Return the [X, Y] coordinate for the center point of the cell that contains the specified text.  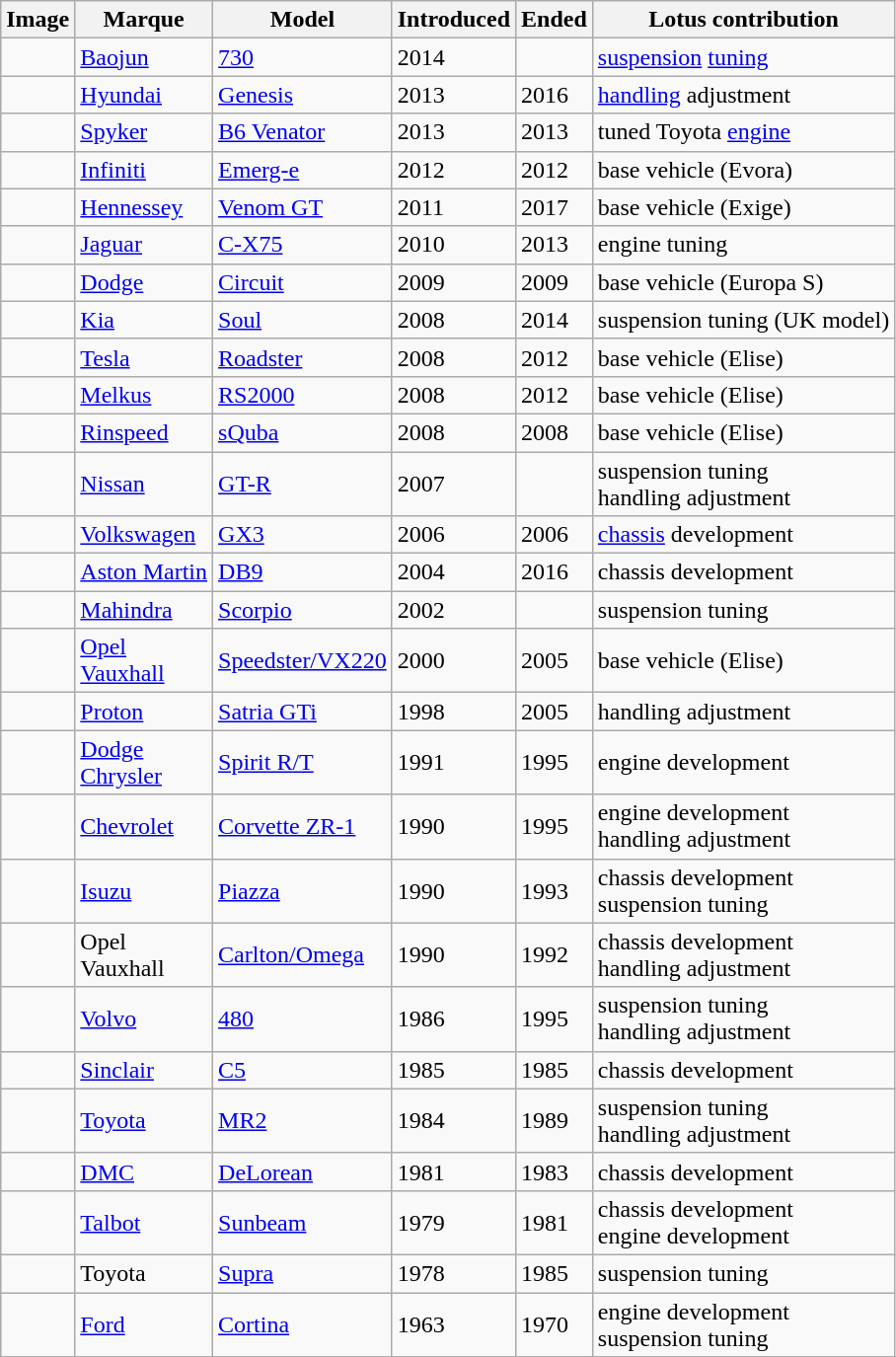
Cortina [303, 1324]
2000 [454, 661]
C-X75 [303, 245]
Talbot [144, 1222]
C5 [303, 1070]
Isuzu [144, 890]
DeLorean [303, 1171]
1979 [454, 1222]
Supra [303, 1273]
tuned Toyota engine [743, 132]
Ended [555, 20]
DB9 [303, 572]
engine developmentsuspension tuning [743, 1324]
Introduced [454, 20]
chassis developmentsuspension tuning [743, 890]
Mahindra [144, 610]
Sunbeam [303, 1222]
Volkswagen [144, 535]
1992 [555, 955]
engine tuning [743, 245]
GX3 [303, 535]
2010 [454, 245]
2002 [454, 610]
480 [303, 1018]
base vehicle (Europa S) [743, 282]
2004 [454, 572]
Dodge [144, 282]
1978 [454, 1273]
base vehicle (Exige) [743, 207]
Nissan [144, 484]
1983 [555, 1171]
B6 Venator [303, 132]
Image [37, 20]
1998 [454, 712]
MR2 [303, 1121]
Jaguar [144, 245]
Baojun [144, 57]
2017 [555, 207]
Soul [303, 320]
DMC [144, 1171]
Hyundai [144, 95]
Ford [144, 1324]
Speedster/VX220 [303, 661]
chassis developmentengine development [743, 1222]
Volvo [144, 1018]
DodgeChrysler [144, 762]
chassis developmenthandling adjustment [743, 955]
Satria GTi [303, 712]
1986 [454, 1018]
Rinspeed [144, 432]
Kia [144, 320]
Piazza [303, 890]
Aston Martin [144, 572]
Genesis [303, 95]
Sinclair [144, 1070]
1963 [454, 1324]
Infiniti [144, 170]
Lotus contribution [743, 20]
engine developmenthandling adjustment [743, 827]
engine development [743, 762]
Melkus [144, 395]
1989 [555, 1121]
1984 [454, 1121]
Proton [144, 712]
Venom GT [303, 207]
Emerg-e [303, 170]
730 [303, 57]
sQuba [303, 432]
1991 [454, 762]
Carlton/Omega [303, 955]
suspension tuning (UK model) [743, 320]
RS2000 [303, 395]
1993 [555, 890]
Corvette ZR-1 [303, 827]
Chevrolet [144, 827]
1970 [555, 1324]
Spyker [144, 132]
2007 [454, 484]
GT-R [303, 484]
Hennessey [144, 207]
Marque [144, 20]
Model [303, 20]
Tesla [144, 357]
Scorpio [303, 610]
2011 [454, 207]
Spirit R/T [303, 762]
Circuit [303, 282]
base vehicle (Evora) [743, 170]
Roadster [303, 357]
